Find where the given text appears and provide that cell's center as [X, Y] coordinate. 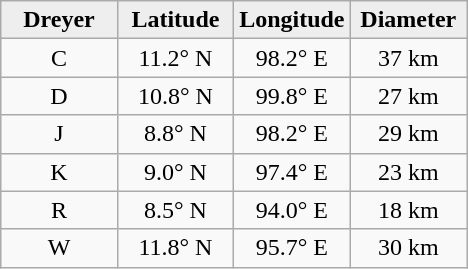
37 km [408, 58]
9.0° N [175, 172]
Longitude [292, 20]
29 km [408, 134]
99.8° E [292, 96]
D [59, 96]
Latitude [175, 20]
8.5° N [175, 210]
11.8° N [175, 248]
J [59, 134]
K [59, 172]
Diameter [408, 20]
Dreyer [59, 20]
18 km [408, 210]
94.0° E [292, 210]
10.8° N [175, 96]
11.2° N [175, 58]
97.4° E [292, 172]
C [59, 58]
W [59, 248]
8.8° N [175, 134]
R [59, 210]
95.7° E [292, 248]
23 km [408, 172]
30 km [408, 248]
27 km [408, 96]
